For the text-containing cell, return its midpoint in (X, Y) coordinate format. 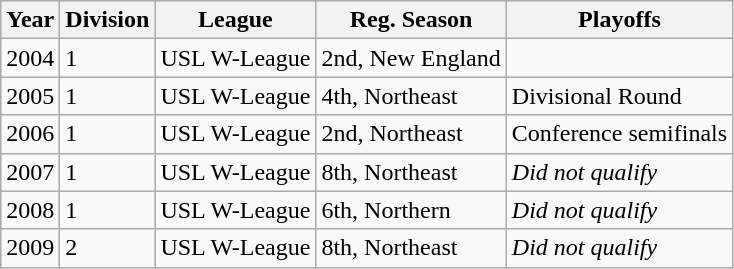
4th, Northeast (411, 96)
2 (108, 248)
2007 (30, 172)
Year (30, 20)
2005 (30, 96)
2009 (30, 248)
2nd, New England (411, 58)
2nd, Northeast (411, 134)
Division (108, 20)
6th, Northern (411, 210)
2004 (30, 58)
Divisional Round (619, 96)
League (236, 20)
Reg. Season (411, 20)
2008 (30, 210)
2006 (30, 134)
Conference semifinals (619, 134)
Playoffs (619, 20)
